Output the (X, Y) coordinate of the center of the cell containing the given text.  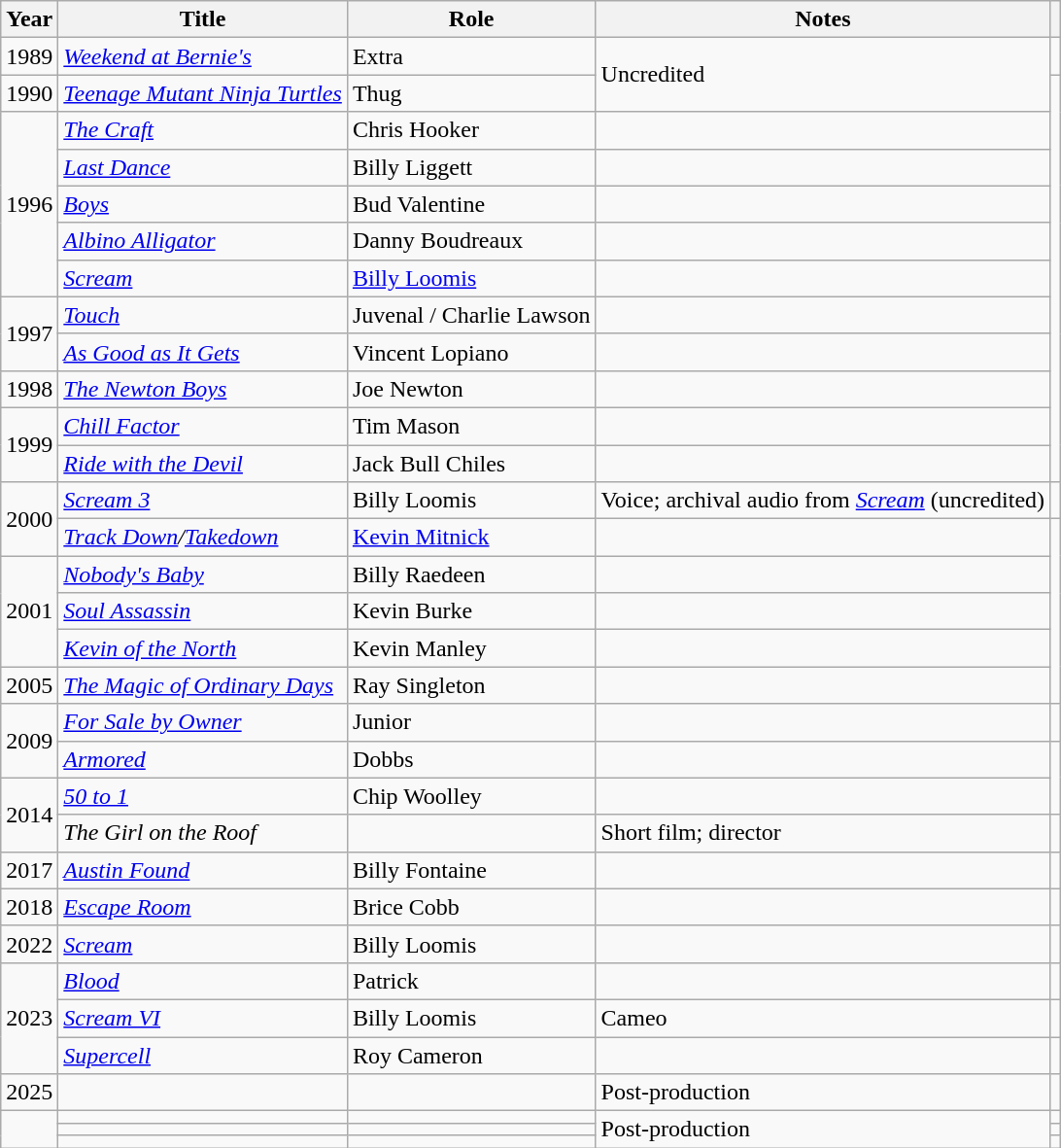
Last Dance (203, 167)
The Newton Boys (203, 389)
Ride with the Devil (203, 464)
Supercell (203, 1055)
Junior (471, 722)
Joe Newton (471, 389)
Albino Alligator (203, 241)
Kevin Burke (471, 611)
The Magic of Ordinary Days (203, 685)
Thug (471, 93)
Juvenal / Charlie Lawson (471, 315)
2005 (29, 685)
Cameo (823, 1018)
Role (471, 19)
The Craft (203, 130)
Chris Hooker (471, 130)
Scream VI (203, 1018)
1990 (29, 93)
Uncredited (823, 75)
Notes (823, 19)
1997 (29, 333)
Armored (203, 759)
The Girl on the Roof (203, 833)
50 to 1 (203, 796)
Voice; archival audio from Scream (uncredited) (823, 501)
Austin Found (203, 870)
Dobbs (471, 759)
Nobody's Baby (203, 574)
Extra (471, 56)
1999 (29, 444)
Boys (203, 204)
Kevin Manley (471, 648)
Title (203, 19)
Danny Boudreaux (471, 241)
2000 (29, 519)
Teenage Mutant Ninja Turtles (203, 93)
2017 (29, 870)
1998 (29, 389)
Bud Valentine (471, 204)
Blood (203, 981)
Jack Bull Chiles (471, 464)
2009 (29, 741)
2022 (29, 944)
Chill Factor (203, 426)
2014 (29, 815)
Escape Room (203, 907)
Kevin of the North (203, 648)
Weekend at Bernie's (203, 56)
As Good as It Gets (203, 352)
Year (29, 19)
Vincent Lopiano (471, 352)
1996 (29, 204)
Soul Assassin (203, 611)
Short film; director (823, 833)
Track Down/Takedown (203, 538)
Scream 3 (203, 501)
Brice Cobb (471, 907)
Ray Singleton (471, 685)
Billy Fontaine (471, 870)
2023 (29, 1018)
Kevin Mitnick (471, 538)
For Sale by Owner (203, 722)
Roy Cameron (471, 1055)
Patrick (471, 981)
Billy Raedeen (471, 574)
Tim Mason (471, 426)
2018 (29, 907)
Chip Woolley (471, 796)
Touch (203, 315)
2025 (29, 1093)
2001 (29, 611)
Billy Liggett (471, 167)
1989 (29, 56)
